Detect which cell encompasses the target text, then output its [X, Y] center coordinate. 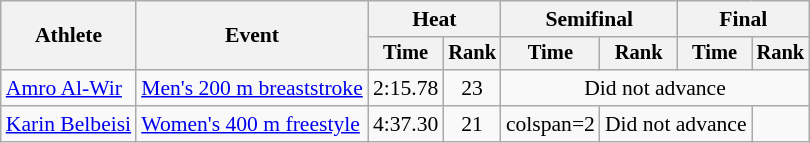
Heat [434, 19]
colspan=2 [550, 124]
23 [472, 88]
2:15.78 [406, 88]
Final [744, 19]
4:37.30 [406, 124]
21 [472, 124]
Amro Al-Wir [68, 88]
Men's 200 m breaststroke [252, 88]
Event [252, 36]
Karin Belbeisi [68, 124]
Women's 400 m freestyle [252, 124]
Semifinal [590, 19]
Athlete [68, 36]
